Scan for the cell matching the given text and deliver its (X, Y) coordinate at center. 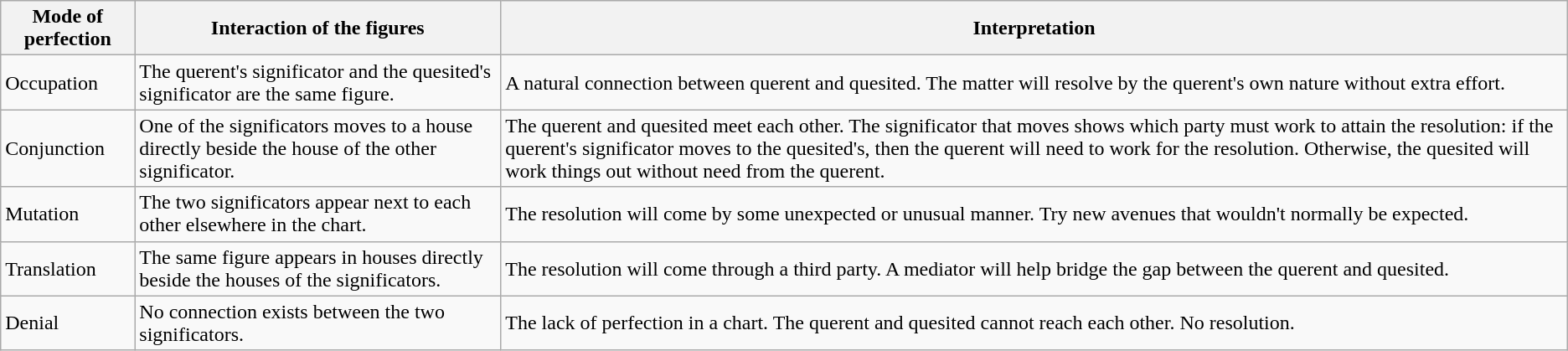
The same figure appears in houses directly beside the houses of the significators. (318, 268)
Mutation (68, 214)
Denial (68, 323)
The querent's significator and the quesited's significator are the same figure. (318, 82)
Translation (68, 268)
Interaction of the figures (318, 28)
Mode of perfection (68, 28)
The resolution will come by some unexpected or unusual manner. Try new avenues that wouldn't normally be expected. (1034, 214)
Occupation (68, 82)
Interpretation (1034, 28)
A natural connection between querent and quesited. The matter will resolve by the querent's own nature without extra effort. (1034, 82)
Conjunction (68, 148)
No connection exists between the two significators. (318, 323)
The resolution will come through a third party. A mediator will help bridge the gap between the querent and quesited. (1034, 268)
The lack of perfection in a chart. The querent and quesited cannot reach each other. No resolution. (1034, 323)
The two significators appear next to each other elsewhere in the chart. (318, 214)
One of the significators moves to a house directly beside the house of the other significator. (318, 148)
